Identify which cell holds the provided text, then report its [x, y] central coordinate. 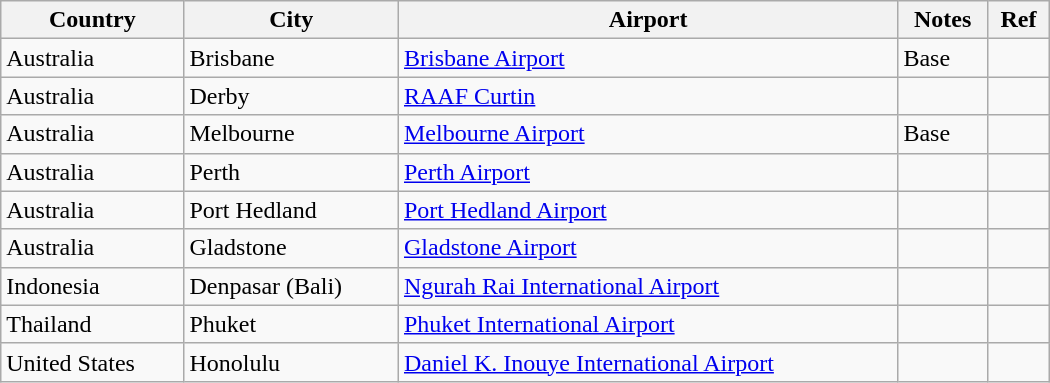
Melbourne Airport [648, 134]
Notes [943, 20]
Brisbane Airport [648, 58]
Phuket International Airport [648, 324]
Port Hedland [292, 210]
Thailand [92, 324]
Gladstone [292, 248]
United States [92, 362]
RAAF Curtin [648, 96]
Gladstone Airport [648, 248]
Perth Airport [648, 172]
Ngurah Rai International Airport [648, 286]
Ref [1019, 20]
Daniel K. Inouye International Airport [648, 362]
Denpasar (Bali) [292, 286]
Melbourne [292, 134]
Port Hedland Airport [648, 210]
Phuket [292, 324]
Perth [292, 172]
Indonesia [92, 286]
Airport [648, 20]
Brisbane [292, 58]
Derby [292, 96]
Country [92, 20]
Honolulu [292, 362]
City [292, 20]
